Output the (x, y) coordinate of the center of the cell containing the given text.  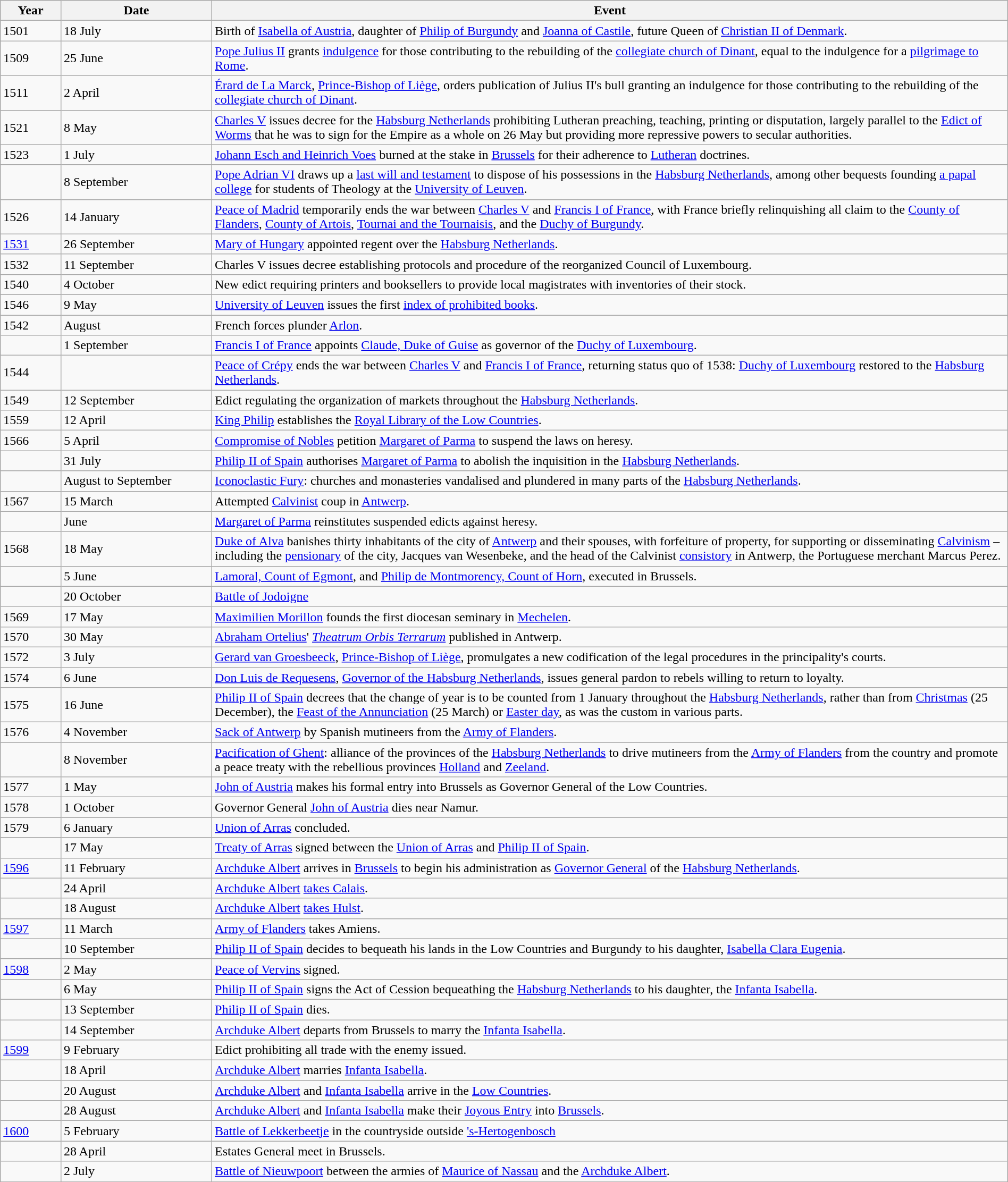
Edict regulating the organization of markets throughout the Habsburg Netherlands. (610, 400)
18 May (136, 548)
Archduke Albert departs from Brussels to marry the Infanta Isabella. (610, 1029)
Archduke Albert takes Calais. (610, 888)
1578 (31, 807)
9 May (136, 305)
1576 (31, 732)
28 April (136, 1151)
8 May (136, 128)
Francis I of France appoints Claude, Duke of Guise as governor of the Duchy of Luxembourg. (610, 345)
Philip II of Spain authorises Margaret of Parma to abolish the inquisition in the Habsburg Netherlands. (610, 461)
Johann Esch and Heinrich Voes burned at the stake in Brussels for their adherence to Lutheran doctrines. (610, 155)
Archduke Albert takes Hulst. (610, 908)
1600 (31, 1131)
14 September (136, 1029)
1544 (31, 373)
Archduke Albert and Infanta Isabella make their Joyous Entry into Brussels. (610, 1111)
1542 (31, 325)
2 April (136, 92)
1572 (31, 657)
1599 (31, 1050)
Event (610, 11)
1549 (31, 400)
Margaret of Parma reinstitutes suspended edicts against heresy. (610, 521)
1526 (31, 217)
5 April (136, 441)
6 June (136, 678)
Attempted Calvinist coup in Antwerp. (610, 501)
1511 (31, 92)
16 June (136, 705)
Abraham Ortelius' Theatrum Orbis Terrarum published in Antwerp. (610, 637)
8 September (136, 182)
Date (136, 11)
Governor General John of Austria dies near Namur. (610, 807)
1567 (31, 501)
1569 (31, 617)
1521 (31, 128)
1575 (31, 705)
11 February (136, 868)
Gerard van Groesbeeck, Prince-Bishop of Liège, promulgates a new codification of the legal procedures in the principality's courts. (610, 657)
9 February (136, 1050)
3 July (136, 657)
Estates General meet in Brussels. (610, 1151)
Philip II of Spain decides to bequeath his lands in the Low Countries and Burgundy to his daughter, Isabella Clara Eugenia. (610, 949)
King Philip establishes the Royal Library of the Low Countries. (610, 420)
25 June (136, 58)
1596 (31, 868)
10 September (136, 949)
12 April (136, 420)
Archduke Albert and Infanta Isabella arrive in the Low Countries. (610, 1091)
French forces plunder Arlon. (610, 325)
1540 (31, 284)
8 November (136, 760)
John of Austria makes his formal entry into Brussels as Governor General of the Low Countries. (610, 787)
11 September (136, 264)
Sack of Antwerp by Spanish mutineers from the Army of Flanders. (610, 732)
Battle of Lekkerbeetje in the countryside outside 's-Hertogenbosch (610, 1131)
31 July (136, 461)
Philip II of Spain signs the Act of Cession bequeathing the Habsburg Netherlands to his daughter, the Infanta Isabella. (610, 989)
1 May (136, 787)
1509 (31, 58)
18 August (136, 908)
August (136, 325)
20 August (136, 1091)
Mary of Hungary appointed regent over the Habsburg Netherlands. (610, 244)
1568 (31, 548)
1597 (31, 928)
Edict prohibiting all trade with the enemy issued. (610, 1050)
13 September (136, 1009)
26 September (136, 244)
15 March (136, 501)
1566 (31, 441)
June (136, 521)
5 June (136, 576)
August to September (136, 481)
Peace of Vervins signed. (610, 969)
Charles V issues decree establishing protocols and procedure of the reorganized Council of Luxembourg. (610, 264)
Archduke Albert marries Infanta Isabella. (610, 1070)
Treaty of Arras signed between the Union of Arras and Philip II of Spain. (610, 848)
1501 (31, 31)
Archduke Albert arrives in Brussels to begin his administration as Governor General of the Habsburg Netherlands. (610, 868)
1 October (136, 807)
Army of Flanders takes Amiens. (610, 928)
1546 (31, 305)
Maximilien Morillon founds the first diocesan seminary in Mechelen. (610, 617)
11 March (136, 928)
28 August (136, 1111)
University of Leuven issues the first index of prohibited books. (610, 305)
1 July (136, 155)
Compromise of Nobles petition Margaret of Parma to suspend the laws on heresy. (610, 441)
4 November (136, 732)
30 May (136, 637)
24 April (136, 888)
Philip II of Spain dies. (610, 1009)
Union of Arras concluded. (610, 828)
Don Luis de Requesens, Governor of the Habsburg Netherlands, issues general pardon to rebels willing to return to loyalty. (610, 678)
1577 (31, 787)
12 September (136, 400)
Battle of Jodoigne (610, 596)
6 May (136, 989)
1574 (31, 678)
1531 (31, 244)
1523 (31, 155)
5 February (136, 1131)
1 September (136, 345)
2 July (136, 1171)
1532 (31, 264)
1598 (31, 969)
18 July (136, 31)
20 October (136, 596)
Iconoclastic Fury: churches and monasteries vandalised and plundered in many parts of the Habsburg Netherlands. (610, 481)
4 October (136, 284)
Year (31, 11)
1579 (31, 828)
Birth of Isabella of Austria, daughter of Philip of Burgundy and Joanna of Castile, future Queen of Christian II of Denmark. (610, 31)
6 January (136, 828)
Lamoral, Count of Egmont, and Philip de Montmorency, Count of Horn, executed in Brussels. (610, 576)
14 January (136, 217)
1570 (31, 637)
2 May (136, 969)
18 April (136, 1070)
1559 (31, 420)
New edict requiring printers and booksellers to provide local magistrates with inventories of their stock. (610, 284)
Battle of Nieuwpoort between the armies of Maurice of Nassau and the Archduke Albert. (610, 1171)
